Return the (x, y) coordinate for the center point of the cell that contains the specified text.  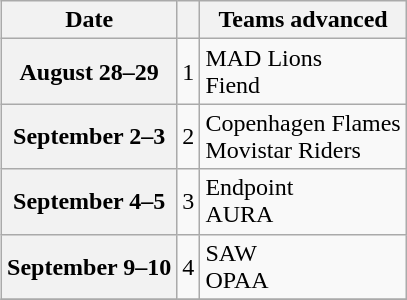
2 (188, 136)
MAD LionsFiend (303, 72)
September 9–10 (90, 266)
August 28–29 (90, 72)
Date (90, 20)
September 2–3 (90, 136)
Copenhagen FlamesMovistar Riders (303, 136)
September 4–5 (90, 202)
EndpointAURA (303, 202)
SAWOPAA (303, 266)
1 (188, 72)
4 (188, 266)
Teams advanced (303, 20)
3 (188, 202)
